Capture the cell that displays the provided text and extract its [X, Y] central coordinate. 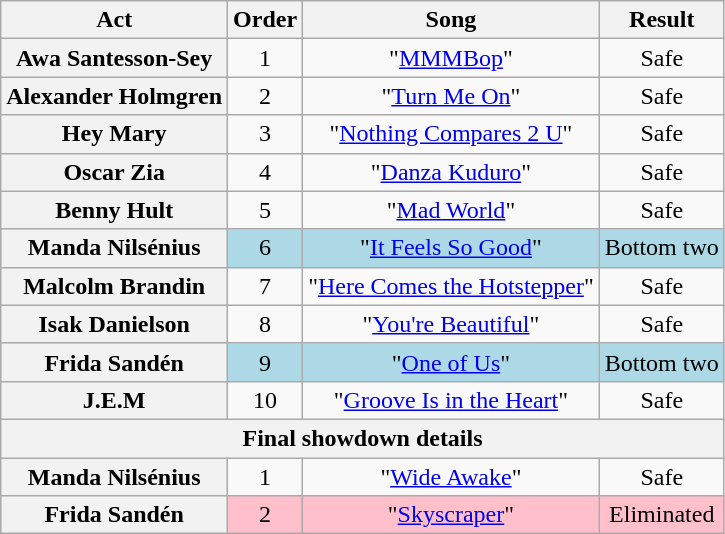
"One of Us" [452, 362]
Malcolm Brandin [114, 286]
Isak Danielson [114, 324]
Result [662, 20]
"Danza Kuduro" [452, 172]
"Here Comes the Hotstepper" [452, 286]
"MMMBop" [452, 58]
"Mad World" [452, 210]
10 [266, 400]
Act [114, 20]
"It Feels So Good" [452, 248]
J.E.M [114, 400]
"Skyscraper" [452, 515]
9 [266, 362]
Benny Hult [114, 210]
Awa Santesson-Sey [114, 58]
"You're Beautiful" [452, 324]
6 [266, 248]
Eliminated [662, 515]
3 [266, 134]
Alexander Holmgren [114, 96]
Final showdown details [363, 438]
Hey Mary [114, 134]
"Wide Awake" [452, 477]
Song [452, 20]
Order [266, 20]
"Groove Is in the Heart" [452, 400]
7 [266, 286]
"Nothing Compares 2 U" [452, 134]
5 [266, 210]
Oscar Zia [114, 172]
4 [266, 172]
8 [266, 324]
"Turn Me On" [452, 96]
